Return the (x, y) coordinate for the center point of the cell that contains the specified text.  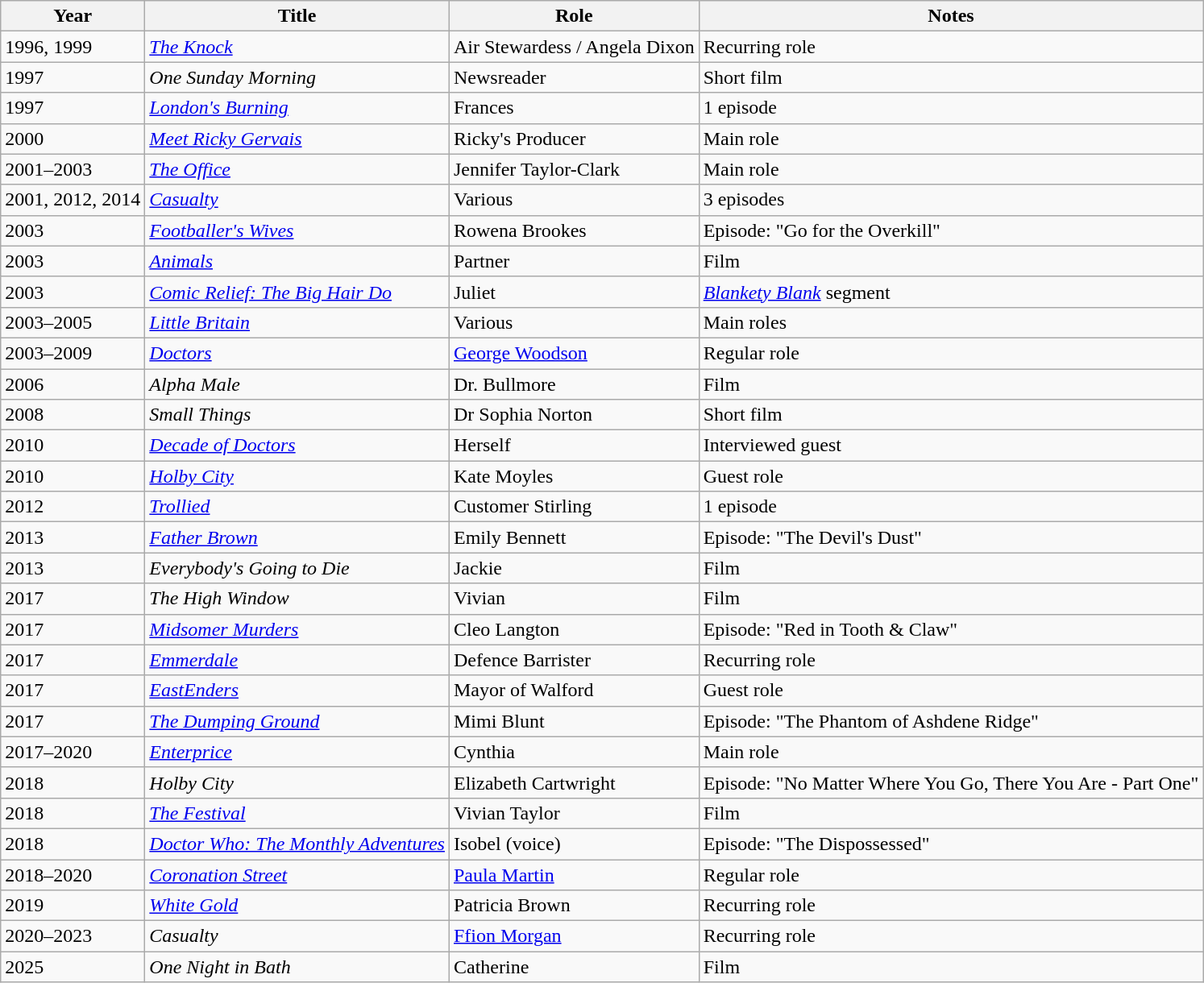
Doctors (297, 353)
Vivian Taylor (574, 813)
Partner (574, 261)
Customer Stirling (574, 507)
Coronation Street (297, 874)
Episode: "Go for the Overkill" (951, 230)
The Knock (297, 47)
Elizabeth Cartwright (574, 782)
Midsomer Murders (297, 629)
Defence Barrister (574, 660)
Episode: "The Phantom of Ashdene Ridge" (951, 721)
Episode: "No Matter Where You Go, There You Are - Part One" (951, 782)
The High Window (297, 599)
The Festival (297, 813)
Notes (951, 16)
2000 (73, 139)
2020–2023 (73, 936)
2003–2009 (73, 353)
Rowena Brookes (574, 230)
Episode: "Red in Tooth & Claw" (951, 629)
Animals (297, 261)
2001–2003 (73, 169)
Little Britain (297, 322)
Paula Martin (574, 874)
Dr. Bullmore (574, 384)
Episode: "The Devil's Dust" (951, 537)
Jackie (574, 568)
Meet Ricky Gervais (297, 139)
Year (73, 16)
Dr Sophia Norton (574, 415)
Ricky's Producer (574, 139)
Newsreader (574, 77)
Vivian (574, 599)
Emily Bennett (574, 537)
Ffion Morgan (574, 936)
Frances (574, 108)
Kate Moyles (574, 476)
2025 (73, 967)
Jennifer Taylor-Clark (574, 169)
Comic Relief: The Big Hair Do (297, 292)
2001, 2012, 2014 (73, 200)
The Office (297, 169)
One Sunday Morning (297, 77)
2017–2020 (73, 752)
Herself (574, 446)
EastEnders (297, 691)
London's Burning (297, 108)
Enterprice (297, 752)
Emmerdale (297, 660)
George Woodson (574, 353)
Trollied (297, 507)
3 episodes (951, 200)
Role (574, 16)
Father Brown (297, 537)
Decade of Doctors (297, 446)
Cleo Langton (574, 629)
The Dumping Ground (297, 721)
Catherine (574, 967)
Main roles (951, 322)
Episode: "The Dispossessed" (951, 844)
White Gold (297, 906)
Everybody's Going to Die (297, 568)
Blankety Blank segment (951, 292)
Mimi Blunt (574, 721)
Air Stewardess / Angela Dixon (574, 47)
Small Things (297, 415)
Juliet (574, 292)
Interviewed guest (951, 446)
2019 (73, 906)
2003–2005 (73, 322)
Cynthia (574, 752)
2018–2020 (73, 874)
Title (297, 16)
Doctor Who: The Monthly Adventures (297, 844)
One Night in Bath (297, 967)
Alpha Male (297, 384)
2012 (73, 507)
2006 (73, 384)
Footballer's Wives (297, 230)
1996, 1999 (73, 47)
Patricia Brown (574, 906)
Mayor of Walford (574, 691)
Isobel (voice) (574, 844)
2008 (73, 415)
